Output the [X, Y] coordinate of the center of the cell containing the given text.  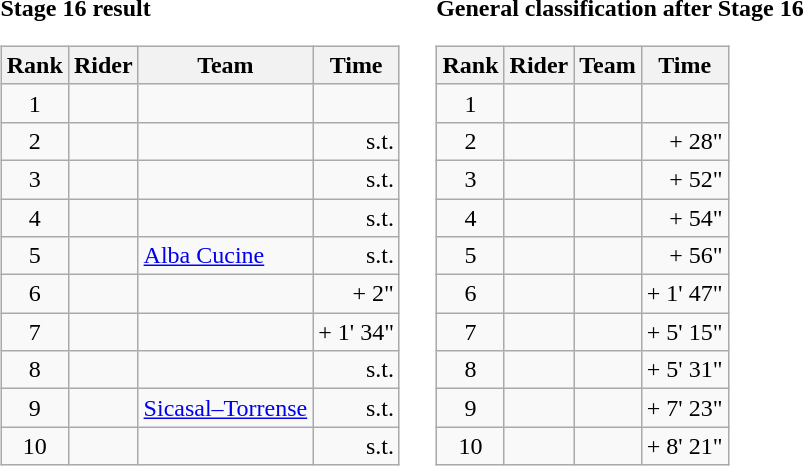
+ 8' 21" [684, 446]
+ 52" [684, 179]
+ 2" [356, 294]
+ 5' 31" [684, 370]
Sicasal–Torrense [226, 408]
+ 7' 23" [684, 408]
+ 1' 47" [684, 294]
+ 56" [684, 256]
+ 54" [684, 217]
+ 1' 34" [356, 332]
Alba Cucine [226, 256]
+ 28" [684, 141]
+ 5' 15" [684, 332]
